Identify which cell holds the provided text, then report its (x, y) central coordinate. 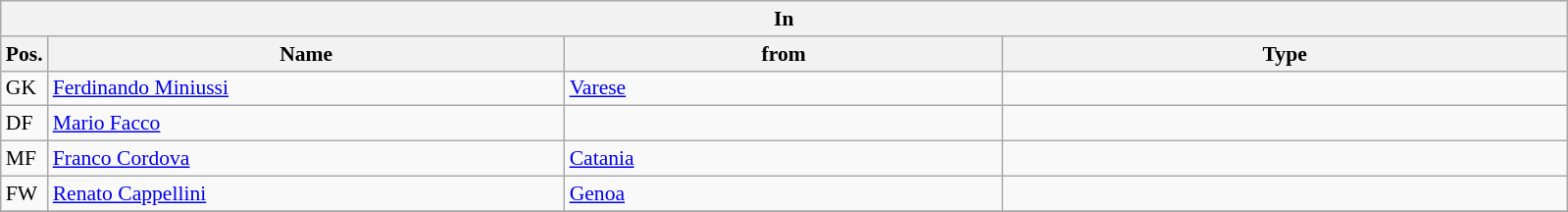
GK (25, 88)
Renato Cappellini (306, 193)
from (784, 54)
Type (1285, 54)
MF (25, 159)
DF (25, 124)
FW (25, 193)
Name (306, 54)
Ferdinando Miniussi (306, 88)
Varese (784, 88)
Franco Cordova (306, 159)
Mario Facco (306, 124)
Catania (784, 159)
Pos. (25, 54)
In (784, 19)
Genoa (784, 193)
